Pinpoint the cell where the given text exists, returning its (x, y) midpoint coordinate. 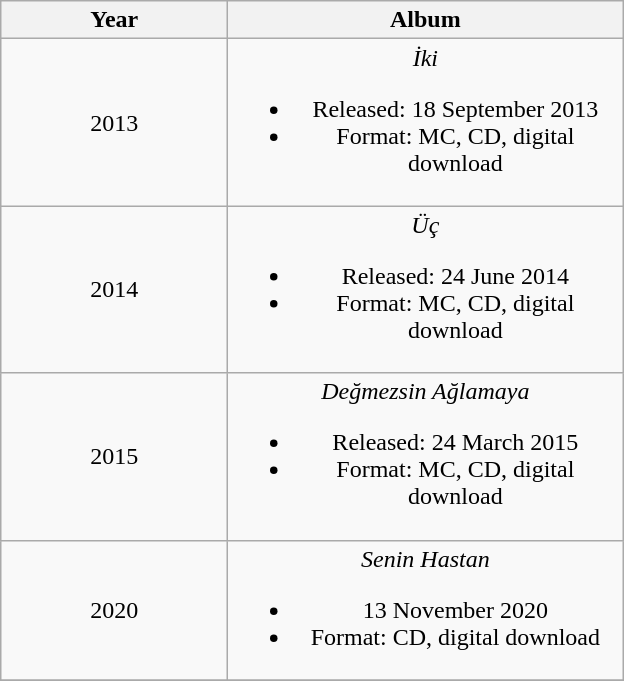
Year (114, 20)
İkiReleased: 18 September 2013Format: MC, CD, digital download (426, 122)
2015 (114, 456)
Değmezsin AğlamayaReleased: 24 March 2015Format: MC, CD, digital download (426, 456)
ÜçReleased: 24 June 2014Format: MC, CD, digital download (426, 290)
Album (426, 20)
2020 (114, 610)
2014 (114, 290)
2013 (114, 122)
Senin Hastan13 November 2020Format: CD, digital download (426, 610)
